Return the [x, y] coordinate for the center point of the cell that contains the specified text.  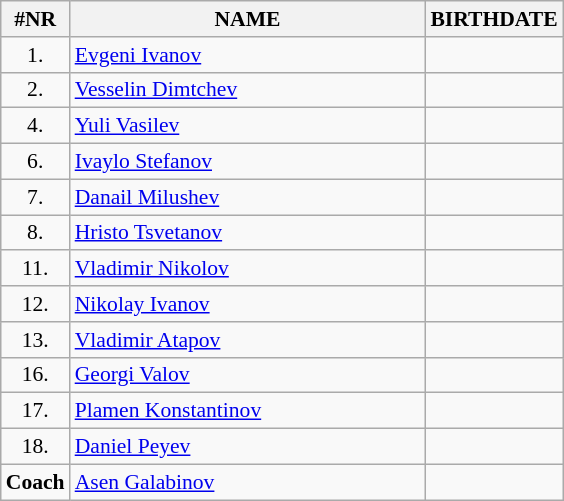
Georgi Valov [248, 375]
Vesselin Dimtchev [248, 90]
Asen Galabinov [248, 482]
Ivaylo Stefanov [248, 162]
Evgeni Ivanov [248, 55]
17. [36, 411]
Nikolay Ivanov [248, 304]
Yuli Vasilev [248, 126]
Vladimir Nikolov [248, 269]
1. [36, 55]
7. [36, 197]
8. [36, 233]
16. [36, 375]
13. [36, 340]
6. [36, 162]
2. [36, 90]
11. [36, 269]
BIRTHDATE [494, 19]
Danail Milushev [248, 197]
NAME [248, 19]
Vladimir Atapov [248, 340]
#NR [36, 19]
Daniel Peyev [248, 447]
Hristo Tsvetanov [248, 233]
12. [36, 304]
Plamen Konstantinov [248, 411]
18. [36, 447]
4. [36, 126]
Coach [36, 482]
